Search for the cell housing the specified text and yield its [x, y] center coordinate. 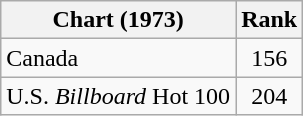
204 [270, 96]
Canada [118, 58]
U.S. Billboard Hot 100 [118, 96]
Chart (1973) [118, 20]
156 [270, 58]
Rank [270, 20]
